Return the [X, Y] coordinate for the center point of the cell that contains the specified text.  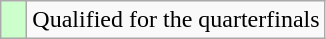
Qualified for the quarterfinals [176, 20]
